Find where the given text appears and provide that cell's center as [x, y] coordinate. 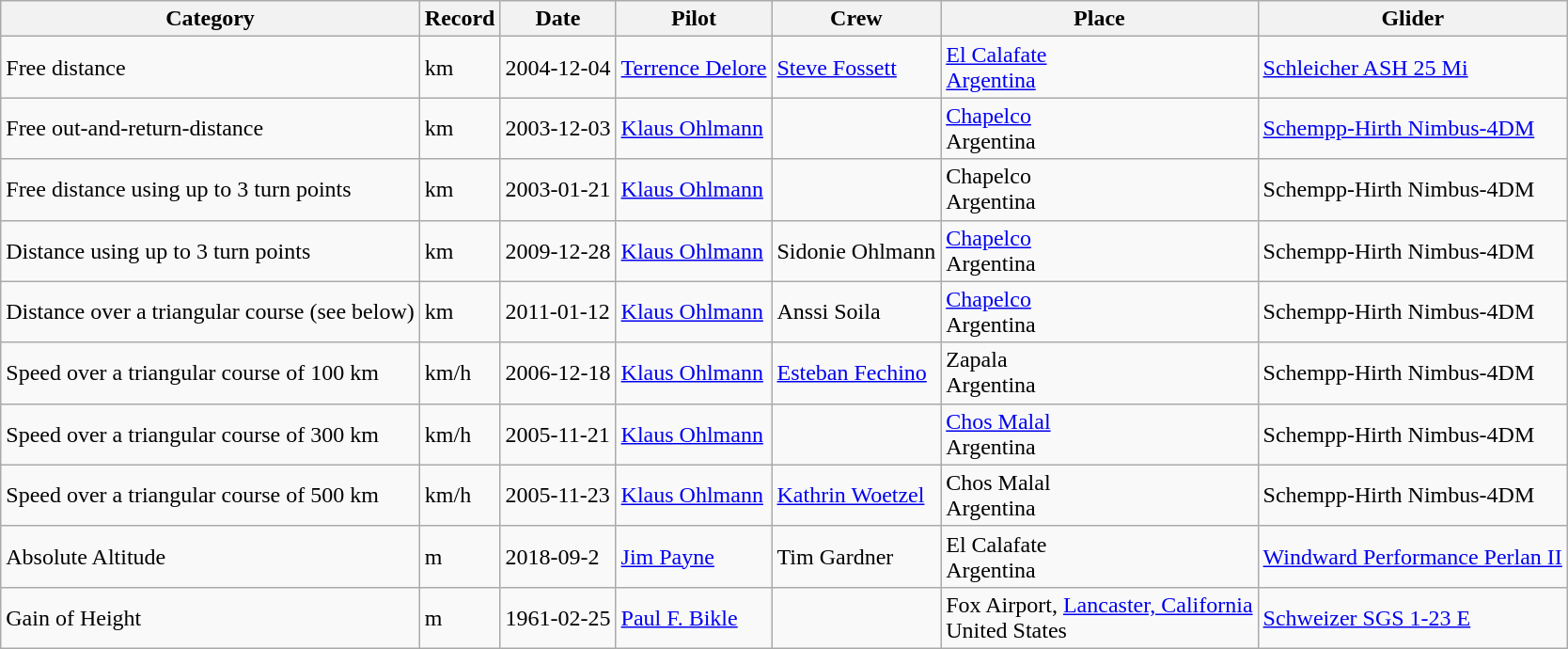
2009-12-28 [558, 250]
Sidonie Ohlmann [856, 250]
Paul F. Bikle [694, 617]
Distance using up to 3 turn points [211, 250]
2004-12-04 [558, 68]
Windward Performance Perlan II [1412, 557]
1961-02-25 [558, 617]
Record [460, 19]
Anssi Soila [856, 312]
2003-12-03 [558, 128]
2018-09-2 [558, 557]
Gain of Height [211, 617]
Category [211, 19]
Speed over a triangular course of 500 km [211, 495]
2011-01-12 [558, 312]
Glider [1412, 19]
Crew [856, 19]
Speed over a triangular course of 100 km [211, 372]
Place [1100, 19]
Fox Airport, Lancaster, California United States [1100, 617]
Esteban Fechino [856, 372]
El CalafateArgentina [1100, 557]
Free distance using up to 3 turn points [211, 190]
Date [558, 19]
Terrence Delore [694, 68]
Kathrin Woetzel [856, 495]
2005-11-23 [558, 495]
Absolute Altitude [211, 557]
Free distance [211, 68]
2003-01-21 [558, 190]
Steve Fossett [856, 68]
Schleicher ASH 25 Mi [1412, 68]
2005-11-21 [558, 435]
Free out-and-return-distance [211, 128]
Pilot [694, 19]
Speed over a triangular course of 300 km [211, 435]
Jim Payne [694, 557]
Distance over a triangular course (see below) [211, 312]
Tim Gardner [856, 557]
El Calafate Argentina [1100, 68]
2006-12-18 [558, 372]
Zapala Argentina [1100, 372]
Schweizer SGS 1-23 E [1412, 617]
